Extract the (x, y) coordinate from the center of the cell holding the provided text.  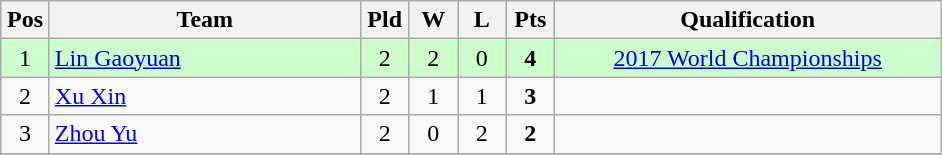
2017 World Championships (748, 58)
Qualification (748, 20)
Zhou Yu (204, 134)
4 (530, 58)
Team (204, 20)
Pld (384, 20)
Pts (530, 20)
Pos (26, 20)
Lin Gaoyuan (204, 58)
W (434, 20)
L (482, 20)
Xu Xin (204, 96)
